Find where the given text appears and provide that cell's center as [X, Y] coordinate. 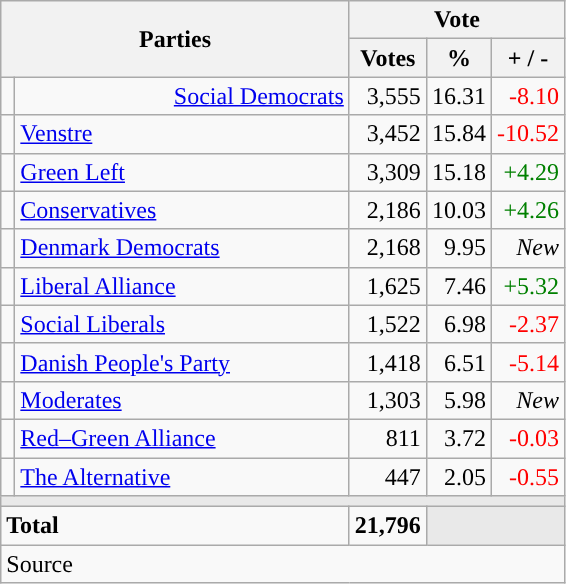
Red–Green Alliance [182, 438]
Moderates [182, 400]
% [458, 58]
Source [283, 564]
+5.32 [528, 286]
Green Left [182, 172]
2,168 [388, 248]
2.05 [458, 477]
1,522 [388, 324]
The Alternative [182, 477]
-10.52 [528, 134]
-8.10 [528, 96]
3.72 [458, 438]
Danish People's Party [182, 362]
3,309 [388, 172]
-0.03 [528, 438]
Venstre [182, 134]
21,796 [388, 526]
1,625 [388, 286]
9.95 [458, 248]
Vote [456, 20]
+4.26 [528, 210]
-5.14 [528, 362]
10.03 [458, 210]
3,555 [388, 96]
Parties [176, 39]
1,303 [388, 400]
Total [176, 526]
3,452 [388, 134]
811 [388, 438]
-0.55 [528, 477]
+ / - [528, 58]
7.46 [458, 286]
Social Liberals [182, 324]
5.98 [458, 400]
15.84 [458, 134]
-2.37 [528, 324]
6.51 [458, 362]
15.18 [458, 172]
2,186 [388, 210]
Votes [388, 58]
Liberal Alliance [182, 286]
Conservatives [182, 210]
447 [388, 477]
16.31 [458, 96]
Social Democrats [182, 96]
+4.29 [528, 172]
Denmark Democrats [182, 248]
6.98 [458, 324]
1,418 [388, 362]
